Find where the given text appears and provide that cell's center as (x, y) coordinate. 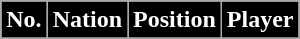
No. (24, 20)
Nation (87, 20)
Position (175, 20)
Player (260, 20)
